Scan for the cell matching the given text and deliver its (x, y) coordinate at center. 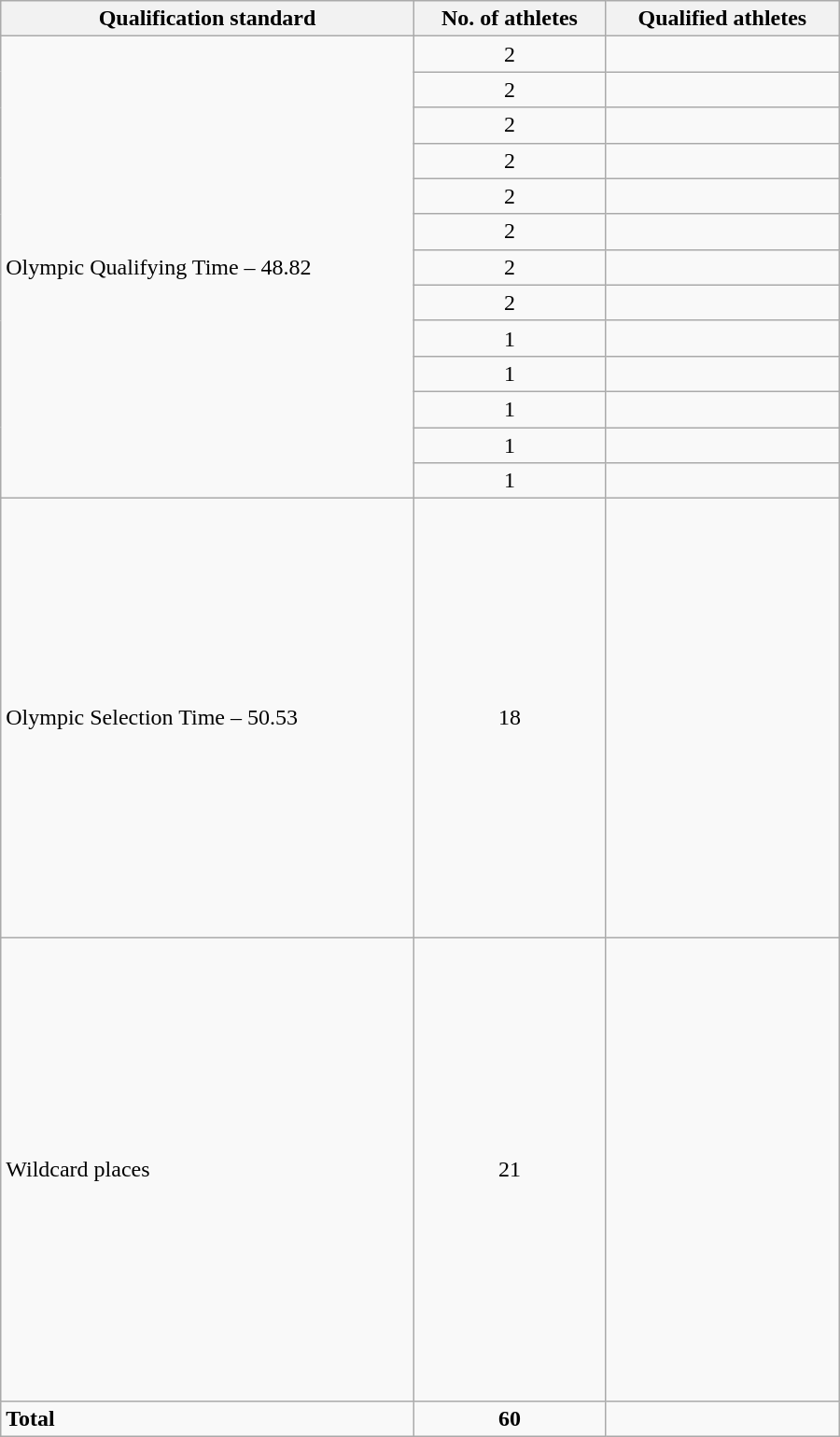
21 (510, 1169)
Olympic Qualifying Time – 48.82 (207, 267)
Olympic Selection Time – 50.53 (207, 718)
18 (510, 718)
Total (207, 1419)
Qualification standard (207, 19)
Wildcard places (207, 1169)
No. of athletes (510, 19)
Qualified athletes (722, 19)
60 (510, 1419)
